Find where the given text appears and provide that cell's center as [X, Y] coordinate. 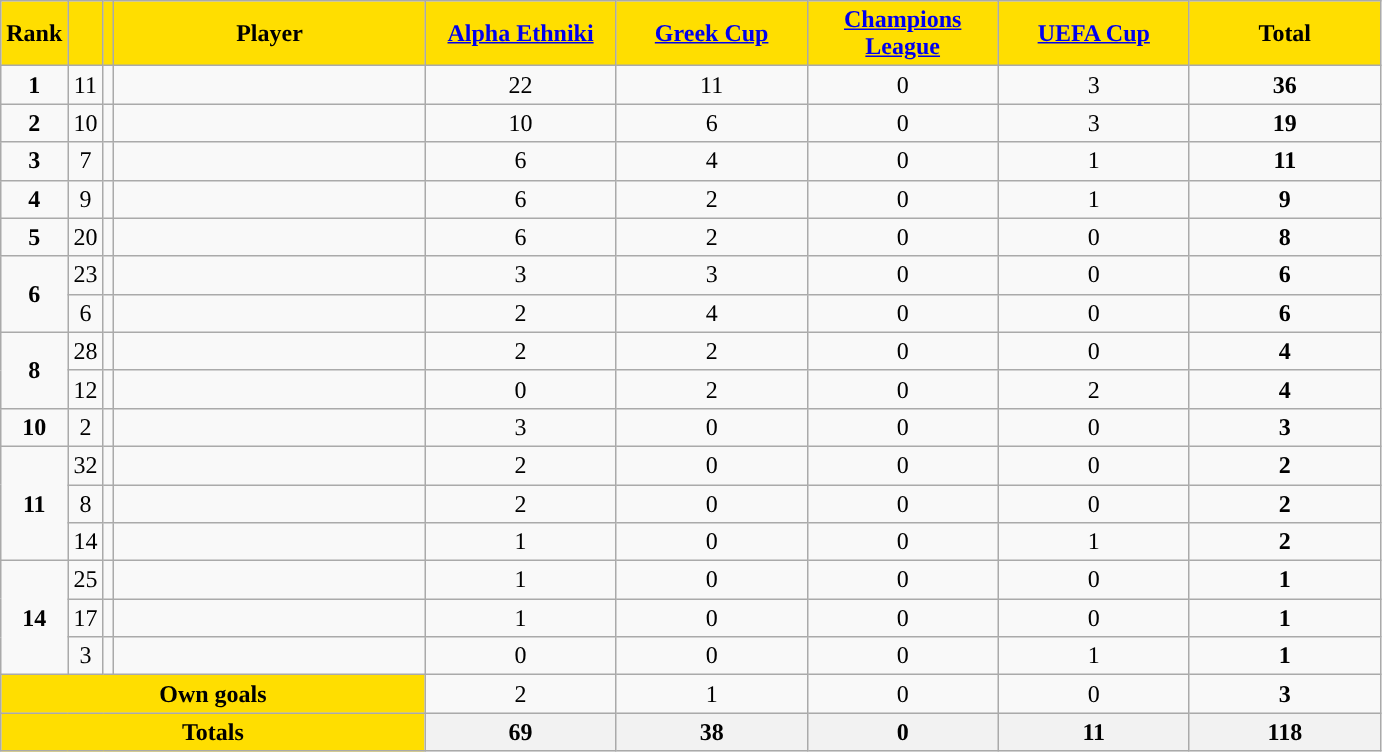
17 [86, 618]
Rank [34, 34]
32 [86, 465]
5 [34, 237]
Player [270, 34]
23 [86, 275]
7 [86, 161]
Alpha Ethniki [520, 34]
118 [1284, 732]
20 [86, 237]
36 [1284, 85]
12 [86, 389]
25 [86, 580]
Total [1284, 34]
38 [712, 732]
22 [520, 85]
Totals [213, 732]
69 [520, 732]
Greek Cup [712, 34]
UEFA Cup [1094, 34]
19 [1284, 123]
Own goals [213, 694]
Champions League [902, 34]
28 [86, 351]
